Scan for the cell matching the given text and deliver its (x, y) coordinate at center. 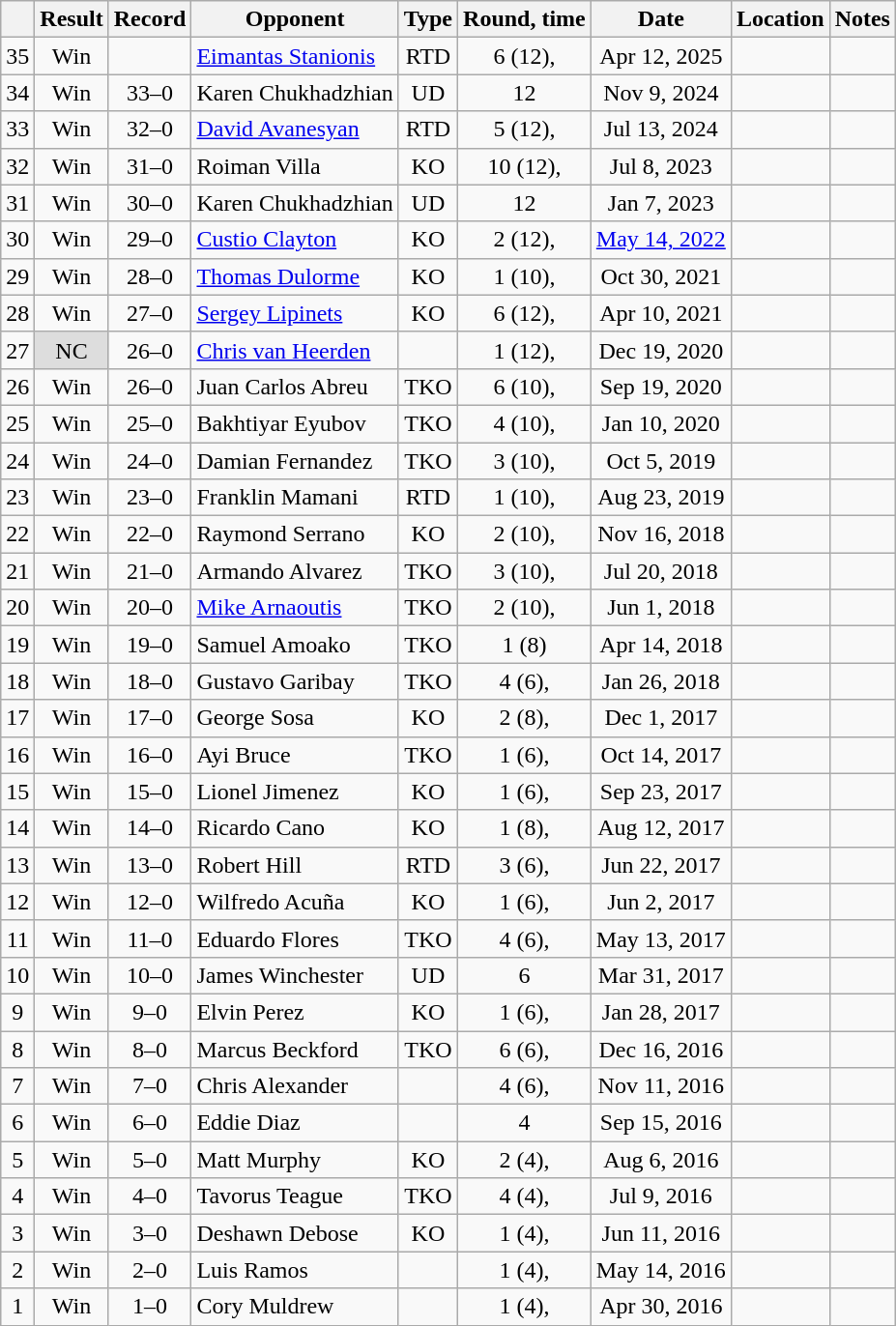
Robert Hill (295, 865)
Gustavo Garibay (295, 681)
2 (12), (525, 240)
11–0 (150, 938)
10 (12), (525, 166)
33–0 (150, 93)
Roiman Villa (295, 166)
5 (12), (525, 130)
1 (8), (525, 828)
Sep 15, 2016 (661, 1123)
Type (427, 19)
2–0 (150, 1270)
Franklin Mamani (295, 498)
5–0 (150, 1160)
7–0 (150, 1086)
3–0 (150, 1233)
31–0 (150, 166)
Jul 9, 2016 (661, 1196)
32 (17, 166)
May 14, 2022 (661, 240)
29 (17, 276)
Dec 16, 2016 (661, 1049)
Nov 9, 2024 (661, 93)
Mike Arnaoutis (295, 608)
James Winchester (295, 975)
21 (17, 571)
4–0 (150, 1196)
20 (17, 608)
30–0 (150, 203)
31 (17, 203)
18 (17, 681)
Aug 6, 2016 (661, 1160)
23 (17, 498)
Jul 8, 2023 (661, 166)
Round, time (525, 19)
3 (6), (525, 865)
6 (6), (525, 1049)
Result (72, 19)
Armando Alvarez (295, 571)
21–0 (150, 571)
19 (17, 645)
35 (17, 56)
David Avanesyan (295, 130)
Jun 11, 2016 (661, 1233)
28 (17, 313)
Raymond Serrano (295, 534)
Mar 31, 2017 (661, 975)
Bakhtiyar Eyubov (295, 423)
Sep 19, 2020 (661, 387)
18–0 (150, 681)
Oct 14, 2017 (661, 755)
25 (17, 423)
23–0 (150, 498)
Sep 23, 2017 (661, 792)
10 (17, 975)
13 (17, 865)
24 (17, 461)
16–0 (150, 755)
Location (780, 19)
11 (17, 938)
Chris van Heerden (295, 350)
Jun 22, 2017 (661, 865)
33 (17, 130)
May 13, 2017 (661, 938)
34 (17, 93)
6 (10), (525, 387)
1 (17, 1307)
Oct 5, 2019 (661, 461)
26 (17, 387)
17–0 (150, 718)
Record (150, 19)
22 (17, 534)
7 (17, 1086)
Matt Murphy (295, 1160)
Nov 11, 2016 (661, 1086)
32–0 (150, 130)
Marcus Beckford (295, 1049)
Eimantas Stanionis (295, 56)
Aug 23, 2019 (661, 498)
Sergey Lipinets (295, 313)
Nov 16, 2018 (661, 534)
3 (17, 1233)
Dec 19, 2020 (661, 350)
14–0 (150, 828)
15–0 (150, 792)
Chris Alexander (295, 1086)
Eduardo Flores (295, 938)
Cory Muldrew (295, 1307)
Apr 30, 2016 (661, 1307)
19–0 (150, 645)
George Sosa (295, 718)
Jul 13, 2024 (661, 130)
30 (17, 240)
Apr 14, 2018 (661, 645)
1 (8) (525, 645)
Custio Clayton (295, 240)
May 14, 2016 (661, 1270)
27 (17, 350)
2 (8), (525, 718)
28–0 (150, 276)
Jun 2, 2017 (661, 902)
Deshawn Debose (295, 1233)
Notes (862, 19)
8 (17, 1049)
17 (17, 718)
Wilfredo Acuña (295, 902)
Samuel Amoako (295, 645)
Eddie Diaz (295, 1123)
Thomas Dulorme (295, 276)
25–0 (150, 423)
1 (12), (525, 350)
NC (72, 350)
16 (17, 755)
Ricardo Cano (295, 828)
Jan 26, 2018 (661, 681)
Jan 28, 2017 (661, 1012)
24–0 (150, 461)
8–0 (150, 1049)
Tavorus Teague (295, 1196)
5 (17, 1160)
Jun 1, 2018 (661, 608)
12–0 (150, 902)
4 (10), (525, 423)
Apr 10, 2021 (661, 313)
Jan 10, 2020 (661, 423)
2 (17, 1270)
Oct 30, 2021 (661, 276)
Aug 12, 2017 (661, 828)
Jul 20, 2018 (661, 571)
4 (4), (525, 1196)
27–0 (150, 313)
22–0 (150, 534)
9 (17, 1012)
9–0 (150, 1012)
Dec 1, 2017 (661, 718)
Date (661, 19)
Lionel Jimenez (295, 792)
10–0 (150, 975)
Ayi Bruce (295, 755)
Juan Carlos Abreu (295, 387)
Jan 7, 2023 (661, 203)
6–0 (150, 1123)
Apr 12, 2025 (661, 56)
14 (17, 828)
Damian Fernandez (295, 461)
2 (4), (525, 1160)
20–0 (150, 608)
Luis Ramos (295, 1270)
Elvin Perez (295, 1012)
Opponent (295, 19)
15 (17, 792)
29–0 (150, 240)
13–0 (150, 865)
1–0 (150, 1307)
